For the text-containing cell, return its midpoint in [X, Y] coordinate format. 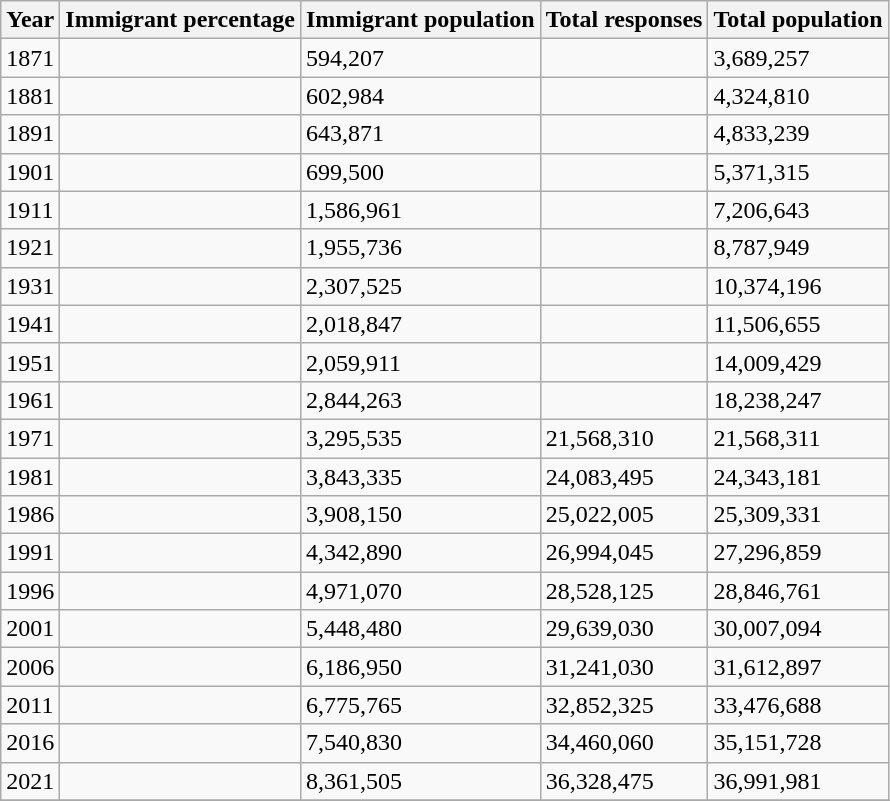
1981 [30, 477]
2,018,847 [420, 324]
10,374,196 [798, 286]
4,324,810 [798, 96]
2006 [30, 667]
30,007,094 [798, 629]
1,955,736 [420, 248]
2011 [30, 705]
21,568,310 [624, 438]
6,775,765 [420, 705]
2,307,525 [420, 286]
1986 [30, 515]
2001 [30, 629]
1971 [30, 438]
Immigrant population [420, 20]
5,371,315 [798, 172]
33,476,688 [798, 705]
3,843,335 [420, 477]
1,586,961 [420, 210]
1871 [30, 58]
25,309,331 [798, 515]
8,787,949 [798, 248]
25,022,005 [624, 515]
14,009,429 [798, 362]
1941 [30, 324]
31,241,030 [624, 667]
1951 [30, 362]
11,506,655 [798, 324]
35,151,728 [798, 743]
26,994,045 [624, 553]
594,207 [420, 58]
1931 [30, 286]
18,238,247 [798, 400]
27,296,859 [798, 553]
Total population [798, 20]
1921 [30, 248]
4,833,239 [798, 134]
5,448,480 [420, 629]
643,871 [420, 134]
2016 [30, 743]
8,361,505 [420, 781]
7,540,830 [420, 743]
21,568,311 [798, 438]
699,500 [420, 172]
6,186,950 [420, 667]
1996 [30, 591]
1881 [30, 96]
1991 [30, 553]
Total responses [624, 20]
4,342,890 [420, 553]
32,852,325 [624, 705]
4,971,070 [420, 591]
31,612,897 [798, 667]
28,528,125 [624, 591]
602,984 [420, 96]
1911 [30, 210]
36,991,981 [798, 781]
36,328,475 [624, 781]
24,083,495 [624, 477]
3,689,257 [798, 58]
7,206,643 [798, 210]
1891 [30, 134]
28,846,761 [798, 591]
3,295,535 [420, 438]
Year [30, 20]
3,908,150 [420, 515]
34,460,060 [624, 743]
1961 [30, 400]
24,343,181 [798, 477]
2,844,263 [420, 400]
1901 [30, 172]
2,059,911 [420, 362]
29,639,030 [624, 629]
Immigrant percentage [180, 20]
2021 [30, 781]
